Scan for the cell matching the given text and deliver its [X, Y] coordinate at center. 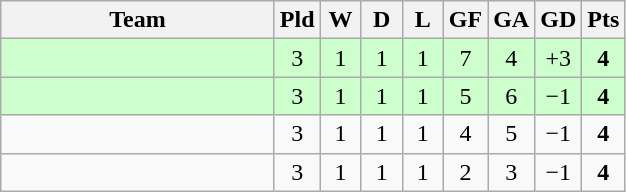
6 [512, 96]
GF [465, 20]
D [382, 20]
L [422, 20]
Pts [604, 20]
7 [465, 58]
Team [138, 20]
GD [558, 20]
W [340, 20]
GA [512, 20]
+3 [558, 58]
2 [465, 172]
Pld [297, 20]
